Identify which cell holds the provided text, then report its [X, Y] central coordinate. 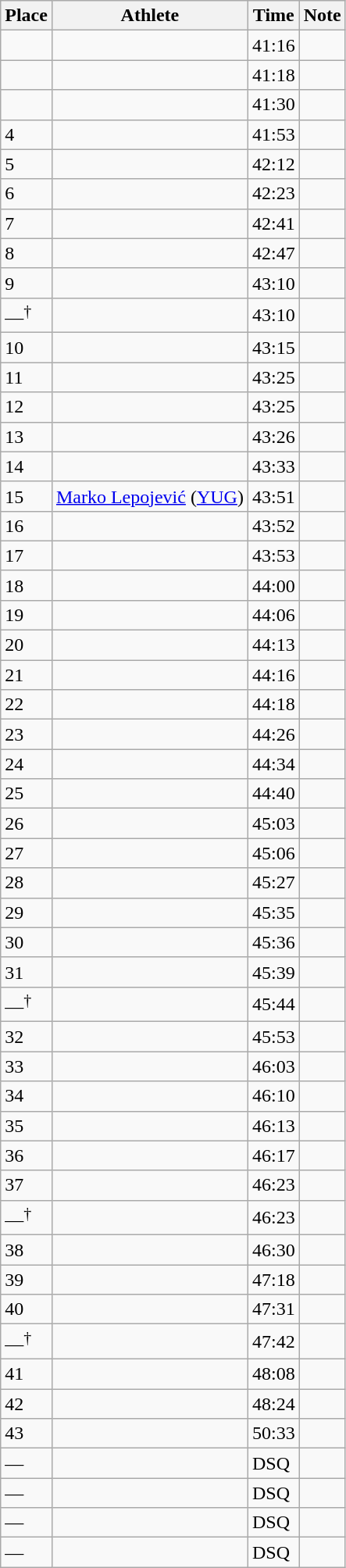
41:30 [273, 105]
16 [27, 526]
17 [27, 555]
47:18 [273, 1280]
44:13 [273, 645]
32 [27, 1037]
29 [27, 913]
7 [27, 223]
42:41 [273, 223]
10 [27, 348]
36 [27, 1155]
46:10 [273, 1096]
47:31 [273, 1309]
37 [27, 1185]
18 [27, 585]
31 [27, 972]
34 [27, 1096]
6 [27, 194]
45:03 [273, 823]
Marko Lepojević (YUG) [150, 496]
39 [27, 1280]
14 [27, 466]
44:40 [273, 794]
45:35 [273, 913]
9 [27, 283]
44:26 [273, 734]
43:52 [273, 526]
24 [27, 764]
38 [27, 1250]
44:06 [273, 615]
Athlete [150, 16]
43:26 [273, 437]
45:36 [273, 942]
46:13 [273, 1126]
12 [27, 407]
41:16 [273, 45]
45:44 [273, 1005]
43:15 [273, 348]
28 [27, 883]
Time [273, 16]
42 [27, 1404]
42:47 [273, 253]
46:17 [273, 1155]
41:18 [273, 75]
46:30 [273, 1250]
44:16 [273, 675]
42:12 [273, 164]
25 [27, 794]
43 [27, 1434]
44:00 [273, 585]
27 [27, 853]
13 [27, 437]
4 [27, 134]
45:53 [273, 1037]
22 [27, 705]
19 [27, 615]
8 [27, 253]
26 [27, 823]
43:53 [273, 555]
35 [27, 1126]
41 [27, 1374]
45:27 [273, 883]
Note [322, 16]
30 [27, 942]
33 [27, 1066]
Place [27, 16]
48:24 [273, 1404]
45:39 [273, 972]
21 [27, 675]
15 [27, 496]
42:23 [273, 194]
46:03 [273, 1066]
20 [27, 645]
44:18 [273, 705]
41:53 [273, 134]
40 [27, 1309]
45:06 [273, 853]
48:08 [273, 1374]
11 [27, 377]
44:34 [273, 764]
47:42 [273, 1342]
23 [27, 734]
43:51 [273, 496]
5 [27, 164]
43:33 [273, 466]
50:33 [273, 1434]
